Identify which cell holds the provided text, then report its [X, Y] central coordinate. 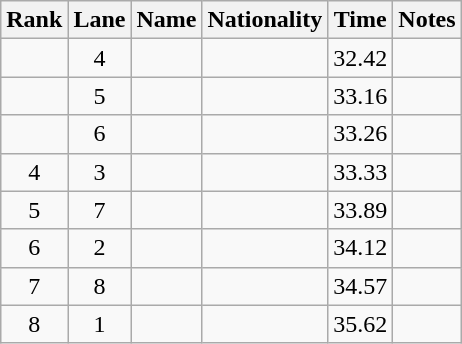
3 [100, 172]
Time [360, 20]
34.12 [360, 248]
32.42 [360, 58]
Notes [427, 20]
33.26 [360, 134]
Rank [34, 20]
33.33 [360, 172]
33.89 [360, 210]
Lane [100, 20]
1 [100, 324]
2 [100, 248]
Name [166, 20]
33.16 [360, 96]
34.57 [360, 286]
Nationality [265, 20]
35.62 [360, 324]
